For the text-containing cell, return its midpoint in [x, y] coordinate format. 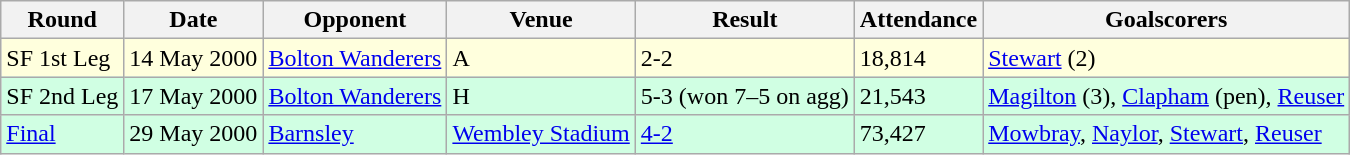
5-3 (won 7–5 on agg) [744, 96]
21,543 [918, 96]
17 May 2000 [194, 96]
Final [62, 134]
4-2 [744, 134]
Wembley Stadium [541, 134]
Attendance [918, 20]
29 May 2000 [194, 134]
Date [194, 20]
SF 1st Leg [62, 58]
A [541, 58]
Mowbray, Naylor, Stewart, Reuser [1166, 134]
18,814 [918, 58]
Opponent [355, 20]
73,427 [918, 134]
14 May 2000 [194, 58]
Round [62, 20]
Magilton (3), Clapham (pen), Reuser [1166, 96]
SF 2nd Leg [62, 96]
H [541, 96]
Barnsley [355, 134]
Goalscorers [1166, 20]
Venue [541, 20]
Result [744, 20]
Stewart (2) [1166, 58]
2-2 [744, 58]
